Search for the cell housing the specified text and yield its (X, Y) center coordinate. 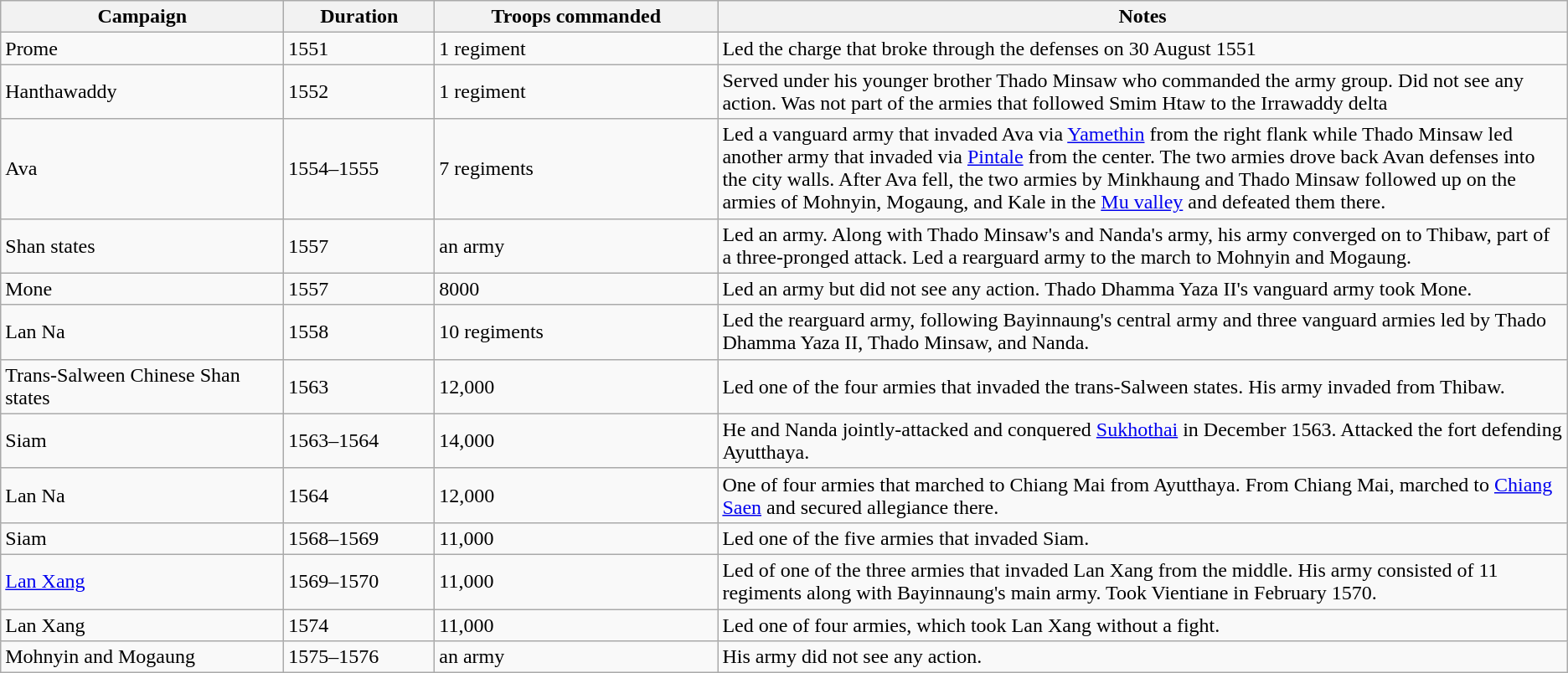
1568–1569 (359, 538)
1563–1564 (359, 440)
Ava (142, 169)
One of four armies that marched to Chiang Mai from Ayutthaya. From Chiang Mai, marched to Chiang Saen and secured allegiance there. (1142, 496)
Led one of the five armies that invaded Siam. (1142, 538)
Notes (1142, 17)
Led one of the four armies that invaded the trans-Salween states. His army invaded from Thibaw. (1142, 387)
14,000 (576, 440)
Led an army but did not see any action. Thado Dhamma Yaza II's vanguard army took Mone. (1142, 289)
Campaign (142, 17)
Shan states (142, 246)
Duration (359, 17)
Mohnyin and Mogaung (142, 657)
1569–1570 (359, 581)
8000 (576, 289)
Mone (142, 289)
1563 (359, 387)
Prome (142, 49)
Hanthawaddy (142, 92)
He and Nanda jointly-attacked and conquered Sukhothai in December 1563. Attacked the fort defending Ayutthaya. (1142, 440)
1551 (359, 49)
1552 (359, 92)
7 regiments (576, 169)
Led the rearguard army, following Bayinnaung's central army and three vanguard armies led by Thado Dhamma Yaza II, Thado Minsaw, and Nanda. (1142, 331)
1575–1576 (359, 657)
1574 (359, 625)
10 regiments (576, 331)
1554–1555 (359, 169)
Trans-Salween Chinese Shan states (142, 387)
Troops commanded (576, 17)
1564 (359, 496)
1558 (359, 331)
Led one of four armies, which took Lan Xang without a fight. (1142, 625)
His army did not see any action. (1142, 657)
Led the charge that broke through the defenses on 30 August 1551 (1142, 49)
